Find where the given text appears and provide that cell's center as [X, Y] coordinate. 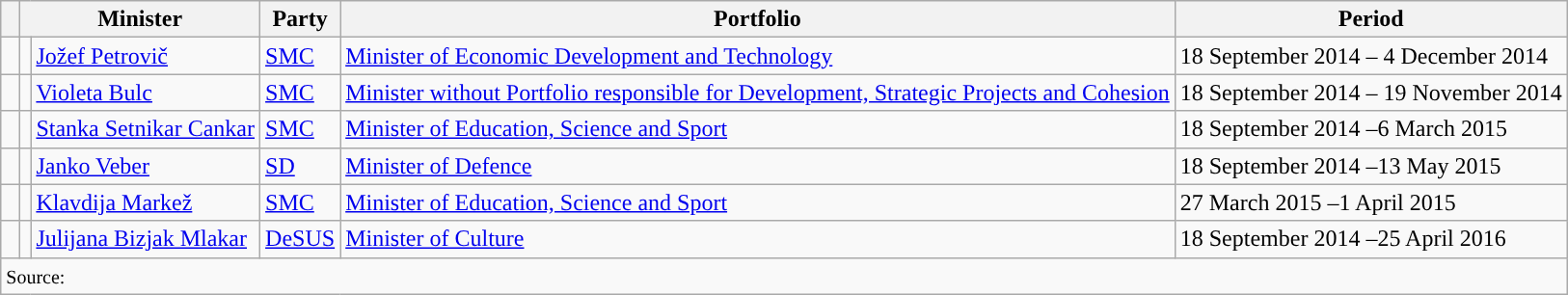
Minister without Portfolio responsible for Development, Strategic Projects and Cohesion [758, 93]
Period [1371, 19]
Stanka Setnikar Cankar [146, 129]
Julijana Bizjak Mlakar [146, 239]
Klavdija Markež [146, 202]
18 September 2014 –13 May 2015 [1371, 166]
18 September 2014 –6 March 2015 [1371, 129]
Minister of Economic Development and Technology [758, 56]
18 September 2014 –25 April 2016 [1371, 239]
Jožef Petrovič [146, 56]
27 March 2015 –1 April 2015 [1371, 202]
Violeta Bulc [146, 93]
Minister of Defence [758, 166]
Party [301, 19]
SD [301, 166]
Minister [141, 19]
Minister of Culture [758, 239]
DeSUS [301, 239]
Source: [784, 276]
18 September 2014 – 4 December 2014 [1371, 56]
Janko Veber [146, 166]
18 September 2014 – 19 November 2014 [1371, 93]
Portfolio [758, 19]
